Determine the (X, Y) coordinate at the center of the cell enclosing the given text.  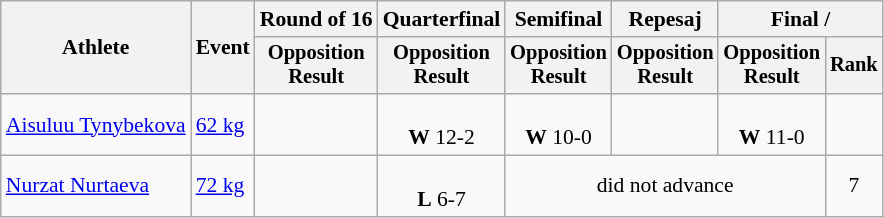
W 11-0 (772, 124)
W 12-2 (442, 124)
72 kg (223, 186)
62 kg (223, 124)
Final / (800, 19)
7 (854, 186)
Rank (854, 66)
Aisuluu Tynybekova (96, 124)
Quarterfinal (442, 19)
Athlete (96, 48)
Round of 16 (316, 19)
Nurzat Nurtaeva (96, 186)
L 6-7 (442, 186)
Semifinal (558, 19)
W 10-0 (558, 124)
Event (223, 48)
did not advance (665, 186)
Repesaj (666, 19)
